Output the [x, y] coordinate of the center of the cell containing the given text.  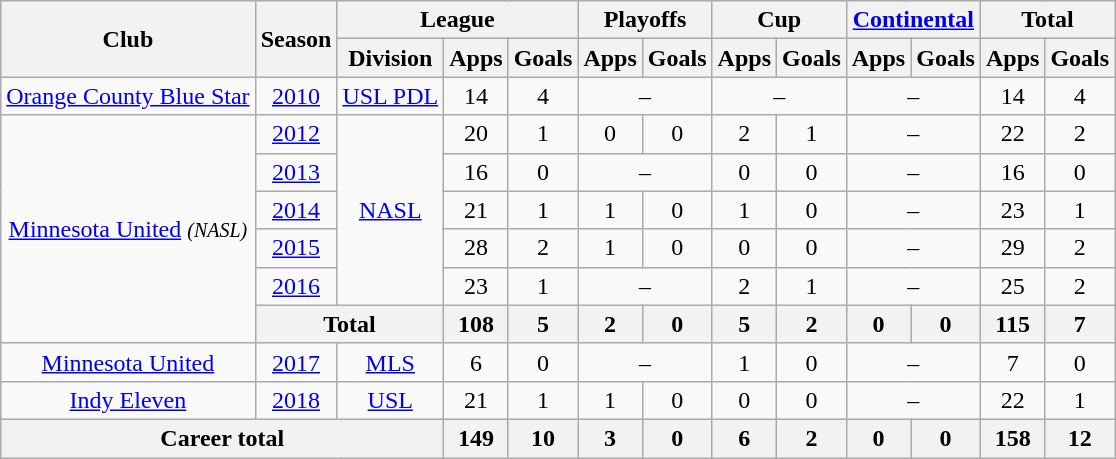
115 [1012, 324]
20 [476, 134]
Orange County Blue Star [128, 96]
3 [610, 438]
Club [128, 39]
2016 [296, 286]
Playoffs [645, 20]
2017 [296, 362]
Division [390, 58]
2014 [296, 210]
USL PDL [390, 96]
League [458, 20]
108 [476, 324]
2018 [296, 400]
Season [296, 39]
25 [1012, 286]
29 [1012, 248]
12 [1080, 438]
28 [476, 248]
Minnesota United [128, 362]
149 [476, 438]
2012 [296, 134]
Indy Eleven [128, 400]
10 [543, 438]
Cup [779, 20]
NASL [390, 210]
2013 [296, 172]
USL [390, 400]
2015 [296, 248]
Continental [913, 20]
158 [1012, 438]
Career total [222, 438]
Minnesota United (NASL) [128, 229]
MLS [390, 362]
2010 [296, 96]
